Find where the given text appears and provide that cell's center as (x, y) coordinate. 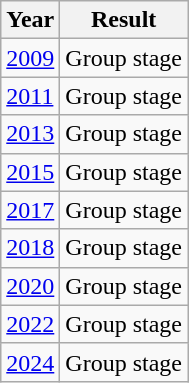
2017 (30, 210)
2018 (30, 248)
2013 (30, 134)
2020 (30, 286)
Year (30, 20)
2009 (30, 58)
2015 (30, 172)
2011 (30, 96)
Result (124, 20)
2022 (30, 324)
2024 (30, 362)
